Search for the cell housing the specified text and yield its (X, Y) center coordinate. 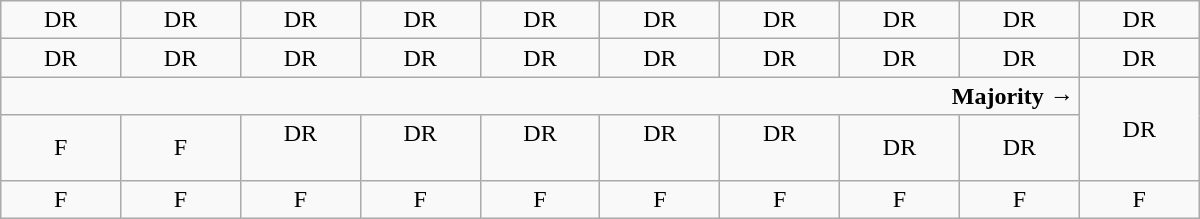
Majority → (540, 96)
